Scan for the cell matching the given text and deliver its [x, y] coordinate at center. 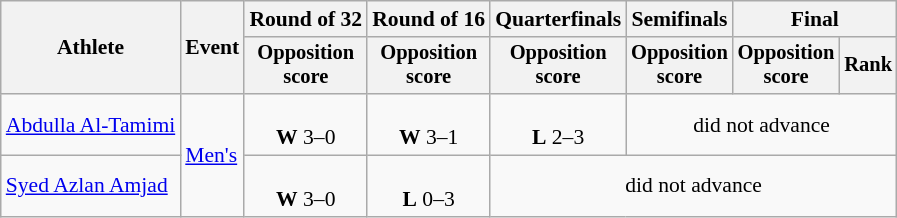
Abdulla Al-Tamimi [90, 124]
L 0–3 [428, 186]
Round of 16 [428, 19]
Syed Azlan Amjad [90, 186]
Athlete [90, 48]
W 3–1 [428, 124]
Event [212, 48]
Rank [868, 66]
L 2–3 [558, 124]
Semifinals [680, 19]
Men's [212, 155]
Final [815, 19]
Round of 32 [306, 19]
Quarterfinals [558, 19]
